Output the (X, Y) coordinate of the center of the cell containing the given text.  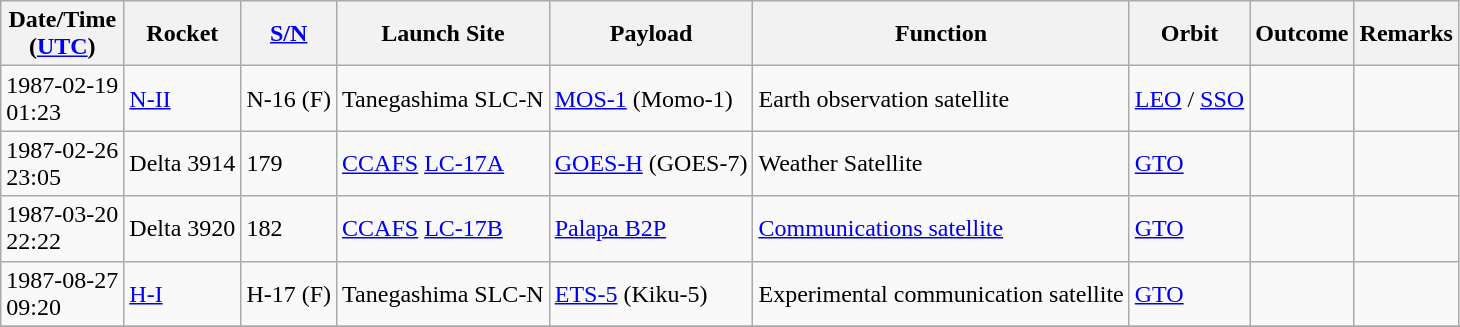
Weather Satellite (941, 164)
182 (289, 228)
1987-02-1901:23 (62, 98)
Function (941, 34)
N-16 (F) (289, 98)
ETS-5 (Kiku-5) (651, 294)
H-I (182, 294)
S/N (289, 34)
Remarks (1406, 34)
CCAFS LC-17A (444, 164)
CCAFS LC-17B (444, 228)
Experimental communication satellite (941, 294)
H-17 (F) (289, 294)
Launch Site (444, 34)
1987-02-2623:05 (62, 164)
Date/Time(UTC) (62, 34)
Earth observation satellite (941, 98)
GOES-H (GOES-7) (651, 164)
MOS-1 (Momo-1) (651, 98)
Delta 3914 (182, 164)
LEO / SSO (1189, 98)
Communications satellite (941, 228)
179 (289, 164)
1987-03-2022:22 (62, 228)
Orbit (1189, 34)
Delta 3920 (182, 228)
N-II (182, 98)
1987-08-2709:20 (62, 294)
Outcome (1302, 34)
Payload (651, 34)
Rocket (182, 34)
Palapa B2P (651, 228)
